Output the [X, Y] coordinate of the center of the cell containing the given text.  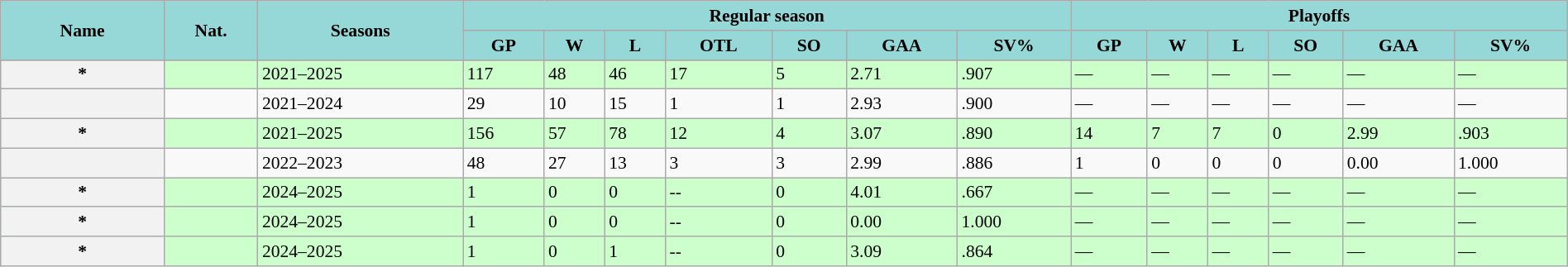
15 [635, 104]
13 [635, 163]
Seasons [361, 30]
.864 [1014, 251]
4 [809, 134]
29 [504, 104]
.667 [1014, 193]
46 [635, 74]
3.07 [901, 134]
117 [504, 74]
Playoffs [1320, 16]
.890 [1014, 134]
3.09 [901, 251]
12 [719, 134]
.886 [1014, 163]
Nat. [210, 30]
2022–2023 [361, 163]
5 [809, 74]
OTL [719, 45]
.903 [1510, 134]
14 [1110, 134]
.900 [1014, 104]
2.71 [901, 74]
78 [635, 134]
2.93 [901, 104]
10 [574, 104]
57 [574, 134]
27 [574, 163]
2021–2024 [361, 104]
Name [83, 30]
.907 [1014, 74]
17 [719, 74]
156 [504, 134]
4.01 [901, 193]
Regular season [767, 16]
